Locate the cell with the specified text and output its [X, Y] center coordinate. 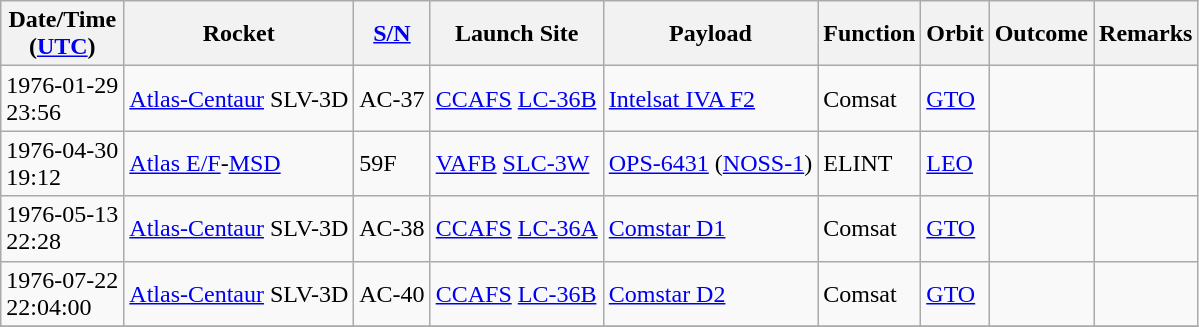
Atlas E/F-MSD [239, 164]
Payload [710, 34]
AC-37 [392, 98]
S/N [392, 34]
1976-07-2222:04:00 [62, 294]
1976-05-1322:28 [62, 228]
Outcome [1041, 34]
AC-38 [392, 228]
Orbit [955, 34]
VAFB SLC-3W [516, 164]
CCAFS LC-36A [516, 228]
Remarks [1146, 34]
LEO [955, 164]
Function [870, 34]
Intelsat IVA F2 [710, 98]
Comstar D1 [710, 228]
ELINT [870, 164]
1976-04-3019:12 [62, 164]
59F [392, 164]
AC-40 [392, 294]
Date/Time(UTC) [62, 34]
Rocket [239, 34]
Comstar D2 [710, 294]
OPS-6431 (NOSS-1) [710, 164]
1976-01-2923:56 [62, 98]
Launch Site [516, 34]
